Locate the cell with the specified text and output its (x, y) center coordinate. 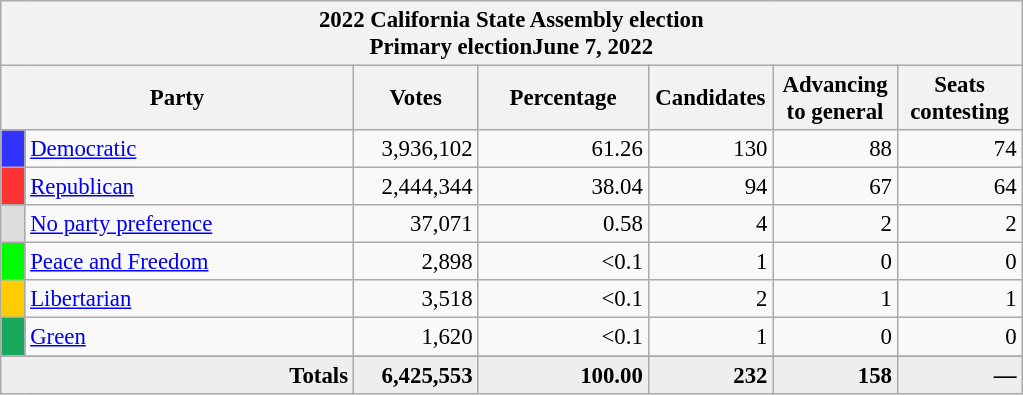
2,898 (416, 262)
100.00 (563, 375)
0.58 (563, 224)
74 (960, 149)
4 (710, 224)
37,071 (416, 224)
Green (189, 337)
88 (836, 149)
232 (710, 375)
Votes (416, 98)
Seats contesting (960, 98)
94 (710, 187)
Republican (189, 187)
Totals (178, 375)
Candidates (710, 98)
3,518 (416, 299)
— (960, 375)
Democratic (189, 149)
3,936,102 (416, 149)
Party (178, 98)
Libertarian (189, 299)
1,620 (416, 337)
No party preference (189, 224)
6,425,553 (416, 375)
2022 California State Assembly electionPrimary electionJune 7, 2022 (512, 34)
61.26 (563, 149)
Peace and Freedom (189, 262)
38.04 (563, 187)
158 (836, 375)
67 (836, 187)
2,444,344 (416, 187)
Percentage (563, 98)
130 (710, 149)
64 (960, 187)
Advancing to general (836, 98)
